Determine the [X, Y] coordinate at the center of the cell enclosing the given text.  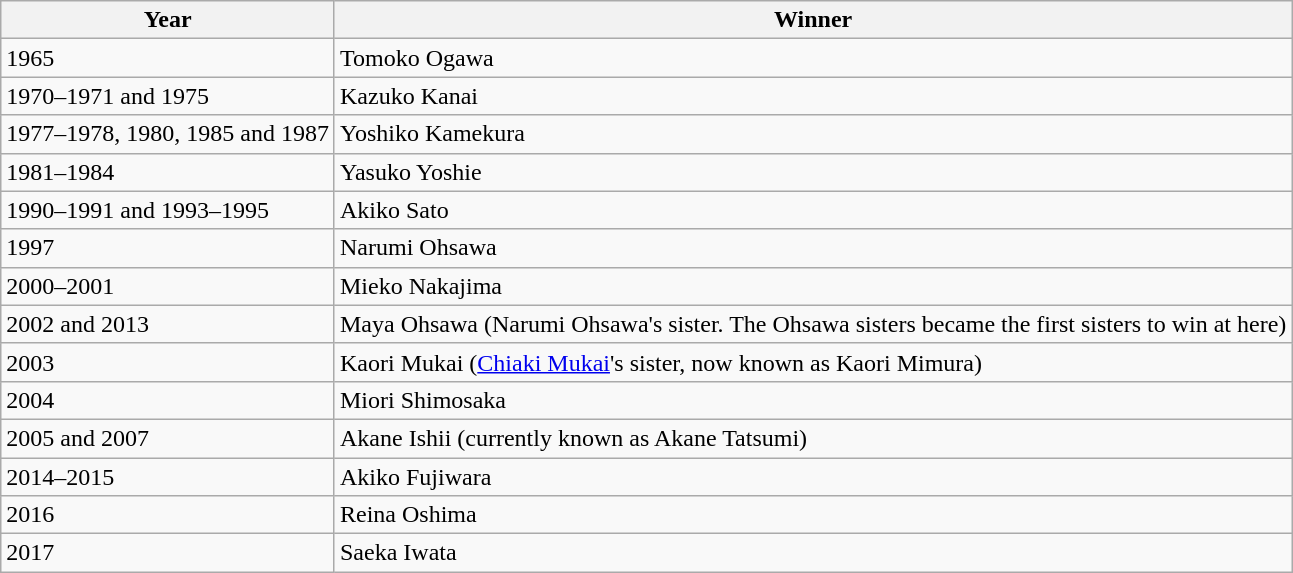
2016 [168, 515]
Reina Oshima [812, 515]
Miori Shimosaka [812, 400]
1970–1971 and 1975 [168, 96]
Winner [812, 20]
Narumi Ohsawa [812, 248]
Yoshiko Kamekura [812, 134]
Tomoko Ogawa [812, 58]
2017 [168, 553]
2002 and 2013 [168, 324]
Mieko Nakajima [812, 286]
2003 [168, 362]
Yasuko Yoshie [812, 172]
Akiko Sato [812, 210]
Akane Ishii (currently known as Akane Tatsumi) [812, 438]
Year [168, 20]
1981–1984 [168, 172]
Akiko Fujiwara [812, 477]
1990–1991 and 1993–1995 [168, 210]
2014–2015 [168, 477]
2004 [168, 400]
Maya Ohsawa (Narumi Ohsawa's sister. The Ohsawa sisters became the first sisters to win at here) [812, 324]
1965 [168, 58]
Saeka Iwata [812, 553]
1997 [168, 248]
Kaori Mukai (Chiaki Mukai's sister, now known as Kaori Mimura) [812, 362]
1977–1978, 1980, 1985 and 1987 [168, 134]
2005 and 2007 [168, 438]
Kazuko Kanai [812, 96]
2000–2001 [168, 286]
